Return the (X, Y) coordinate for the center point of the cell that contains the specified text.  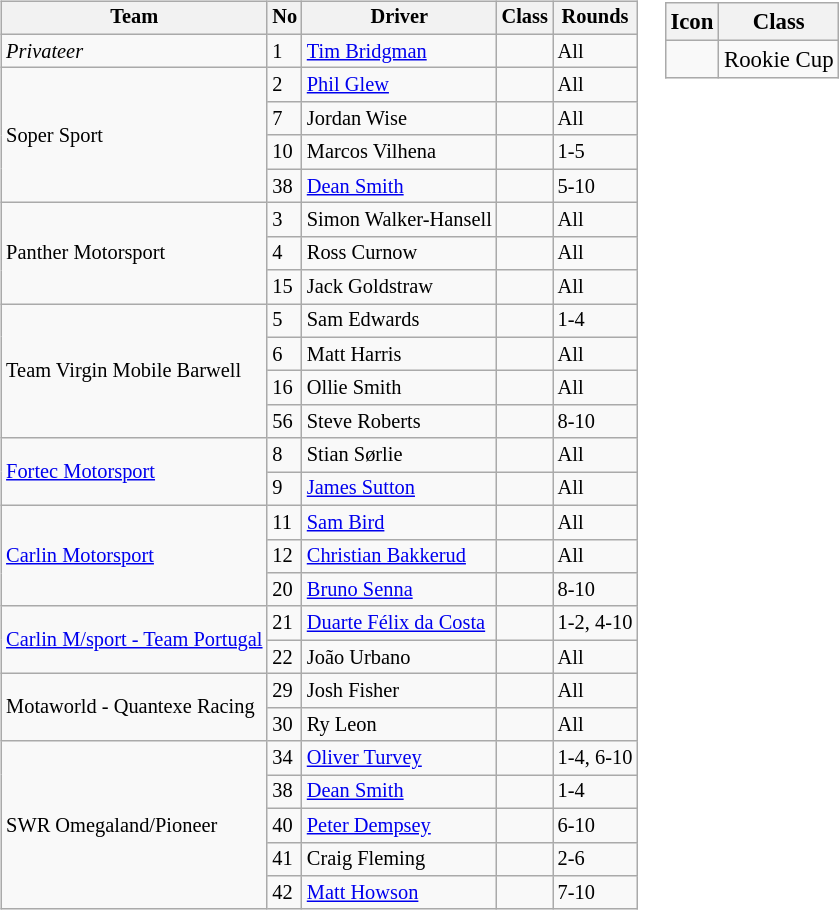
2-6 (595, 859)
Icon (692, 22)
6 (284, 354)
Christian Bakkerud (400, 556)
Duarte Félix da Costa (400, 623)
Carlin M/sport - Team Portugal (134, 640)
41 (284, 859)
Soper Sport (134, 136)
Bruno Senna (400, 590)
Fortec Motorsport (134, 472)
Rounds (595, 18)
29 (284, 691)
Josh Fisher (400, 691)
56 (284, 422)
Ry Leon (400, 724)
Matt Howson (400, 893)
15 (284, 287)
1-4, 6-10 (595, 758)
5 (284, 321)
12 (284, 556)
6-10 (595, 825)
Motaworld - Quantexe Racing (134, 708)
2 (284, 85)
20 (284, 590)
Peter Dempsey (400, 825)
Sam Edwards (400, 321)
Oliver Turvey (400, 758)
7-10 (595, 893)
21 (284, 623)
Tim Bridgman (400, 51)
5-10 (595, 186)
Simon Walker-Hansell (400, 220)
Driver (400, 18)
22 (284, 657)
Privateer (134, 51)
Steve Roberts (400, 422)
Marcos Vilhena (400, 152)
30 (284, 724)
Ollie Smith (400, 388)
11 (284, 522)
João Urbano (400, 657)
Rookie Cup (779, 60)
7 (284, 119)
Jack Goldstraw (400, 287)
Team Virgin Mobile Barwell (134, 372)
16 (284, 388)
3 (284, 220)
Sam Bird (400, 522)
1-2, 4-10 (595, 623)
Ross Curnow (400, 253)
Matt Harris (400, 354)
10 (284, 152)
Craig Fleming (400, 859)
Stian Sørlie (400, 455)
8 (284, 455)
Phil Glew (400, 85)
Panther Motorsport (134, 254)
Team (134, 18)
Carlin Motorsport (134, 556)
42 (284, 893)
1 (284, 51)
4 (284, 253)
Jordan Wise (400, 119)
SWR Omegaland/Pioneer (134, 825)
34 (284, 758)
9 (284, 489)
40 (284, 825)
No (284, 18)
1-5 (595, 152)
James Sutton (400, 489)
